Detect which cell encompasses the target text, then output its [x, y] center coordinate. 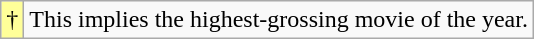
† [12, 20]
This implies the highest-grossing movie of the year. [279, 20]
